Determine the [x, y] coordinate at the center of the cell enclosing the given text.  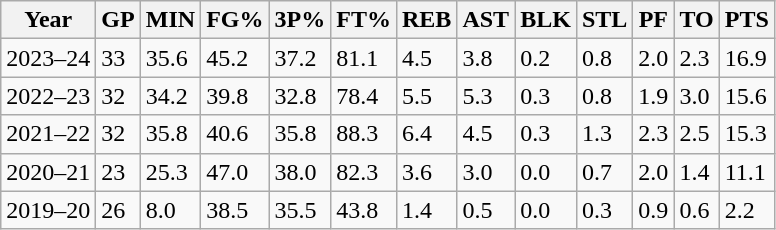
16.9 [746, 58]
34.2 [170, 96]
GP [118, 20]
2.2 [746, 210]
78.4 [364, 96]
1.3 [604, 134]
15.3 [746, 134]
2.5 [696, 134]
35.6 [170, 58]
40.6 [235, 134]
39.8 [235, 96]
0.7 [604, 172]
25.3 [170, 172]
5.3 [486, 96]
0.5 [486, 210]
0.6 [696, 210]
0.9 [654, 210]
6.4 [426, 134]
TO [696, 20]
2020–21 [48, 172]
33 [118, 58]
1.9 [654, 96]
3.6 [426, 172]
81.1 [364, 58]
AST [486, 20]
37.2 [300, 58]
FG% [235, 20]
PTS [746, 20]
2023–24 [48, 58]
47.0 [235, 172]
8.0 [170, 210]
88.3 [364, 134]
11.1 [746, 172]
FT% [364, 20]
3P% [300, 20]
Year [48, 20]
5.5 [426, 96]
82.3 [364, 172]
45.2 [235, 58]
38.5 [235, 210]
REB [426, 20]
43.8 [364, 210]
23 [118, 172]
2022–23 [48, 96]
32.8 [300, 96]
15.6 [746, 96]
3.8 [486, 58]
2021–22 [48, 134]
2019–20 [48, 210]
STL [604, 20]
PF [654, 20]
0.2 [546, 58]
26 [118, 210]
35.5 [300, 210]
38.0 [300, 172]
MIN [170, 20]
BLK [546, 20]
